Extract the (X, Y) coordinate from the center of the cell holding the provided text.  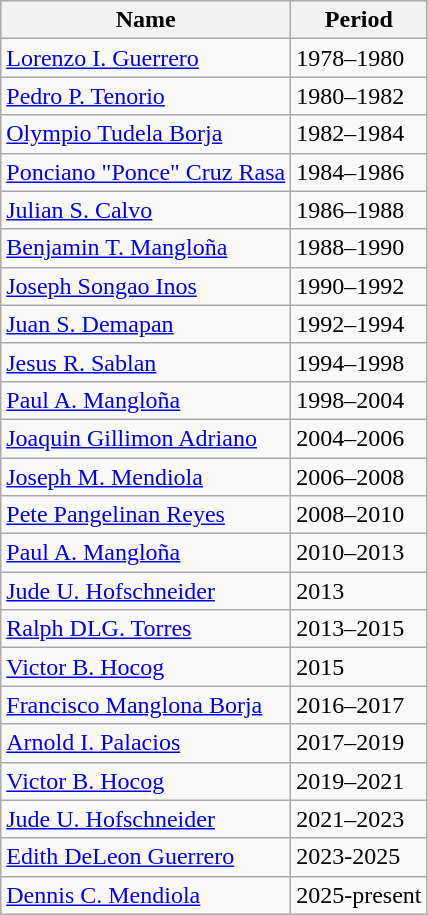
Olympio Tudela Borja (146, 134)
Julian S. Calvo (146, 210)
1986–1988 (359, 210)
Edith DeLeon Guerrero (146, 857)
2023-2025 (359, 857)
1978–1980 (359, 58)
Lorenzo I. Guerrero (146, 58)
Joaquin Gillimon Adriano (146, 438)
2019–2021 (359, 781)
2017–2019 (359, 743)
Ponciano "Ponce" Cruz Rasa (146, 172)
Benjamin T. Mangloña (146, 248)
1980–1982 (359, 96)
2021–2023 (359, 819)
2013 (359, 591)
1984–1986 (359, 172)
1992–1994 (359, 324)
Joseph Songao Inos (146, 286)
Pedro P. Tenorio (146, 96)
2010–2013 (359, 553)
Ralph DLG. Torres (146, 629)
1990–1992 (359, 286)
Jesus R. Sablan (146, 362)
Juan S. Demapan (146, 324)
2016–2017 (359, 705)
Pete Pangelinan Reyes (146, 515)
1988–1990 (359, 248)
2025-present (359, 895)
Arnold I. Palacios (146, 743)
2008–2010 (359, 515)
Francisco Manglona Borja (146, 705)
2013–2015 (359, 629)
1994–1998 (359, 362)
Joseph M. Mendiola (146, 477)
Period (359, 20)
2015 (359, 667)
1998–2004 (359, 400)
Name (146, 20)
1982–1984 (359, 134)
2004–2006 (359, 438)
2006–2008 (359, 477)
Dennis C. Mendiola (146, 895)
